Return the (X, Y) coordinate for the center point of the cell that contains the specified text.  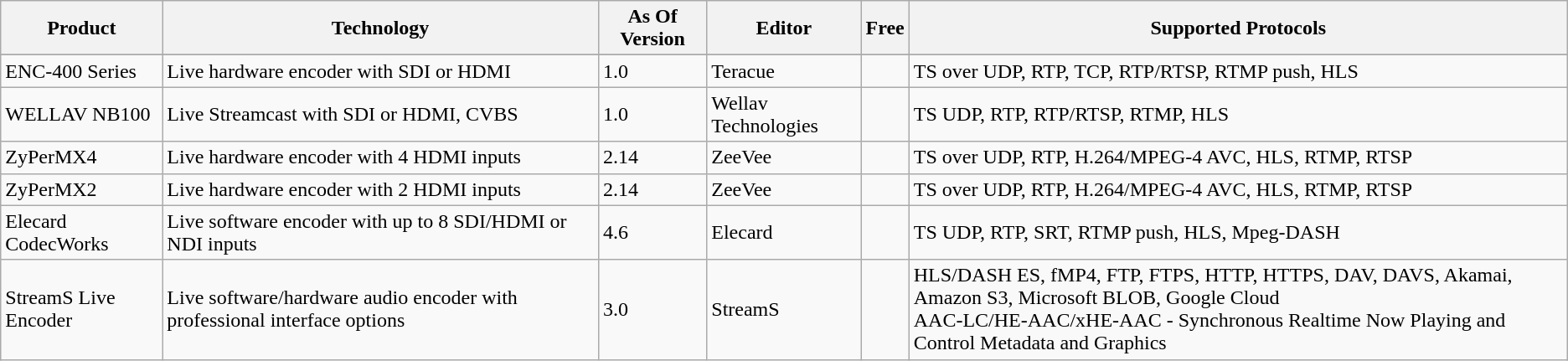
Live software/hardware audio encoder with professional interface options (380, 310)
Live hardware encoder with 4 HDMI inputs (380, 157)
As Of Version (652, 28)
Elecard CodecWorks (82, 233)
4.6 (652, 233)
TS UDP, RTP, SRT, RTMP push, HLS, Mpeg-DASH (1238, 233)
Elecard (784, 233)
Live software encoder with up to 8 SDI/HDMI or NDI inputs (380, 233)
TS over UDP, RTP, TCP, RTP/RTSP, RTMP push, HLS (1238, 71)
StreamS Live Encoder (82, 310)
Technology (380, 28)
3.0 (652, 310)
Supported Protocols (1238, 28)
TS UDP, RTP, RTP/RTSP, RTMP, HLS (1238, 114)
Free (885, 28)
WELLAV NB100 (82, 114)
ZyPerMX2 (82, 189)
Product (82, 28)
Live Streamcast with SDI or HDMI, CVBS (380, 114)
Live hardware encoder with 2 HDMI inputs (380, 189)
ENC-400 Series (82, 71)
StreamS (784, 310)
ZyPerMX4 (82, 157)
Wellav Technologies (784, 114)
Teracue (784, 71)
Live hardware encoder with SDI or HDMI (380, 71)
Editor (784, 28)
